Identify which cell holds the provided text, then report its [X, Y] central coordinate. 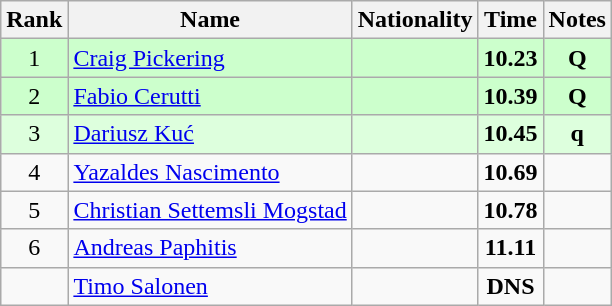
Name [210, 20]
5 [34, 210]
3 [34, 134]
10.69 [510, 172]
Time [510, 20]
11.11 [510, 248]
Timo Salonen [210, 286]
2 [34, 96]
Craig Pickering [210, 58]
10.39 [510, 96]
Fabio Cerutti [210, 96]
DNS [510, 286]
Dariusz Kuć [210, 134]
10.45 [510, 134]
10.23 [510, 58]
Nationality [415, 20]
Christian Settemsli Mogstad [210, 210]
Rank [34, 20]
4 [34, 172]
1 [34, 58]
10.78 [510, 210]
Notes [577, 20]
Andreas Paphitis [210, 248]
Yazaldes Nascimento [210, 172]
q [577, 134]
6 [34, 248]
